Detect which cell encompasses the target text, then output its [X, Y] center coordinate. 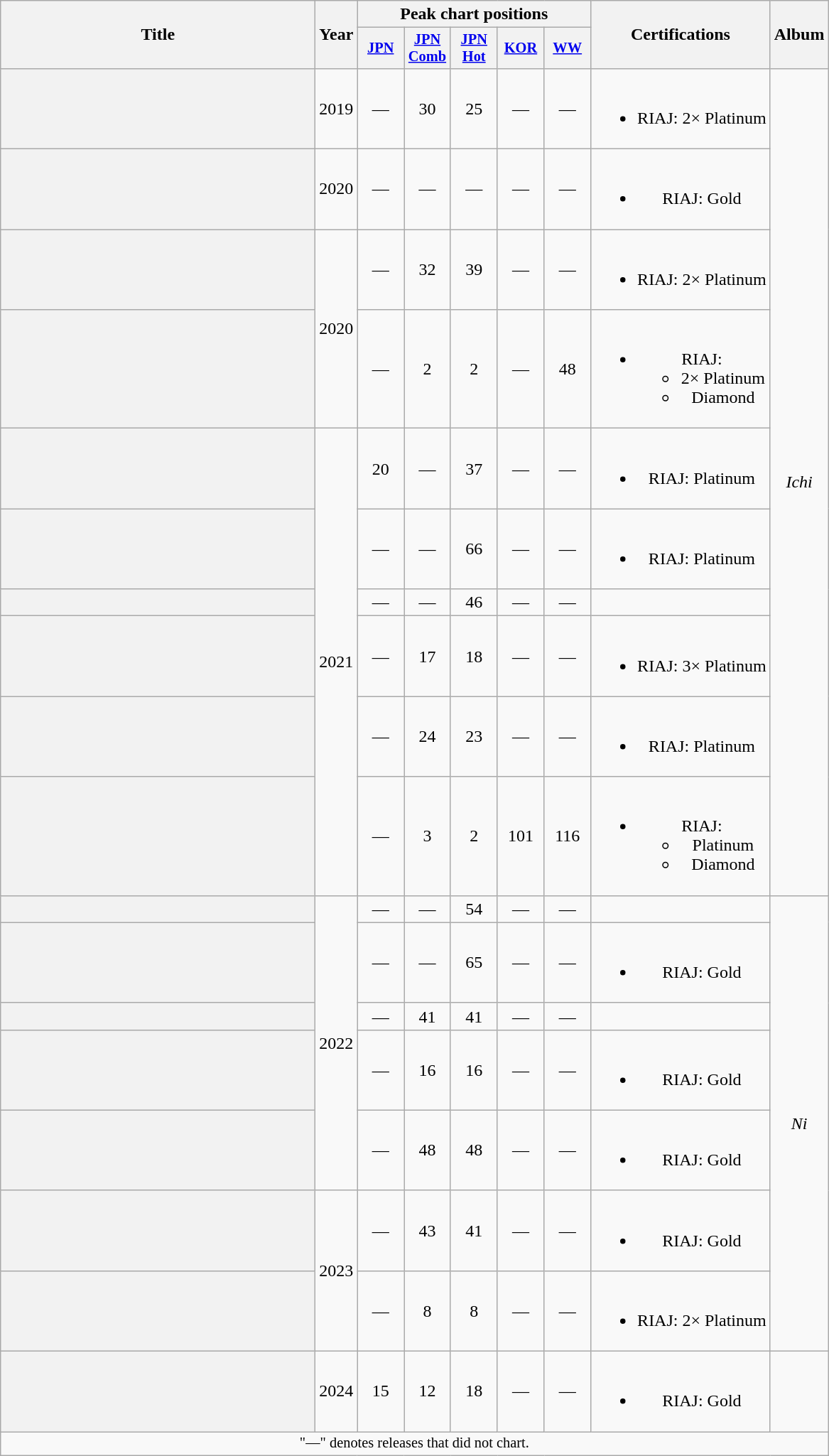
39 [474, 270]
24 [428, 736]
23 [474, 736]
Ichi [799, 482]
43 [428, 1231]
JPN [381, 48]
WW [568, 48]
Peak chart positions [475, 14]
12 [428, 1391]
3 [428, 836]
17 [428, 657]
101 [521, 836]
54 [474, 909]
116 [568, 836]
65 [474, 962]
30 [428, 108]
Album [799, 35]
66 [474, 549]
2024 [337, 1391]
2023 [337, 1271]
2021 [337, 662]
Year [337, 35]
Certifications [681, 35]
25 [474, 108]
2019 [337, 108]
RIAJ: 3× Platinum [681, 657]
Ni [799, 1123]
JPNComb [428, 48]
2022 [337, 1043]
JPNHot [474, 48]
46 [474, 603]
37 [474, 469]
"—" denotes releases that did not chart. [415, 1444]
20 [381, 469]
RIAJ:2× Platinum Diamond [681, 370]
KOR [521, 48]
Title [158, 35]
RIAJ:Platinum Diamond [681, 836]
15 [381, 1391]
32 [428, 270]
